Determine the (x, y) coordinate at the center of the cell enclosing the given text.  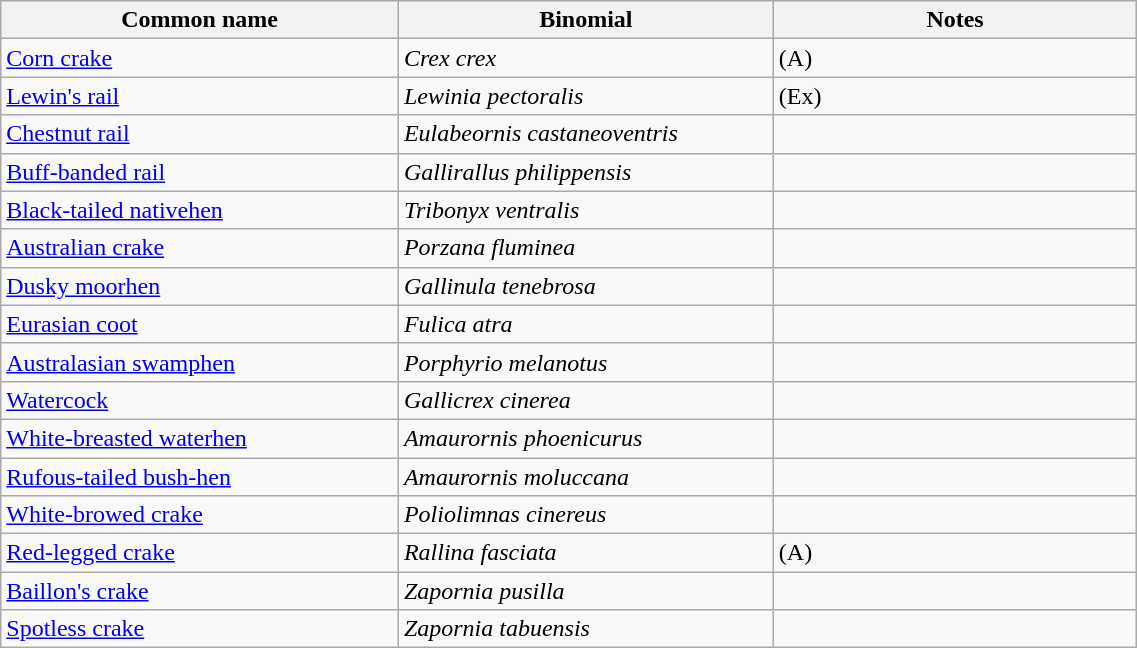
Porzana fluminea (586, 248)
Australian crake (200, 248)
Poliolimnas cinereus (586, 515)
Australasian swamphen (200, 362)
Notes (955, 20)
Eurasian coot (200, 324)
Black-tailed nativehen (200, 210)
Rallina fasciata (586, 553)
Baillon's crake (200, 591)
Fulica atra (586, 324)
Gallicrex cinerea (586, 400)
White-browed crake (200, 515)
(Ex) (955, 96)
Buff-banded rail (200, 172)
Lewin's rail (200, 96)
Spotless crake (200, 629)
Eulabeornis castaneoventris (586, 134)
Zapornia tabuensis (586, 629)
Lewinia pectoralis (586, 96)
Crex crex (586, 58)
Tribonyx ventralis (586, 210)
Binomial (586, 20)
Amaurornis moluccana (586, 477)
Gallinula tenebrosa (586, 286)
Zapornia pusilla (586, 591)
Chestnut rail (200, 134)
Porphyrio melanotus (586, 362)
Red-legged crake (200, 553)
Gallirallus philippensis (586, 172)
White-breasted waterhen (200, 438)
Corn crake (200, 58)
Watercock (200, 400)
Rufous-tailed bush-hen (200, 477)
Dusky moorhen (200, 286)
Common name (200, 20)
Amaurornis phoenicurus (586, 438)
